Search for the cell housing the specified text and yield its (X, Y) center coordinate. 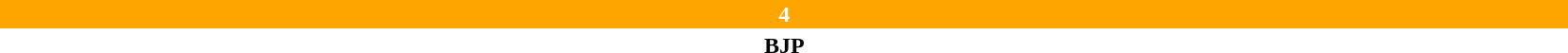
4 (784, 14)
